Capture the cell that displays the provided text and extract its [x, y] central coordinate. 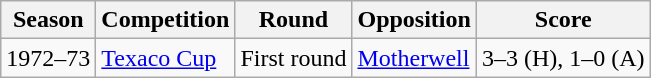
Score [563, 20]
1972–73 [48, 58]
Motherwell [414, 58]
Round [294, 20]
Season [48, 20]
Opposition [414, 20]
Texaco Cup [166, 58]
First round [294, 58]
Competition [166, 20]
3–3 (H), 1–0 (A) [563, 58]
